Detect which cell encompasses the target text, then output its (x, y) center coordinate. 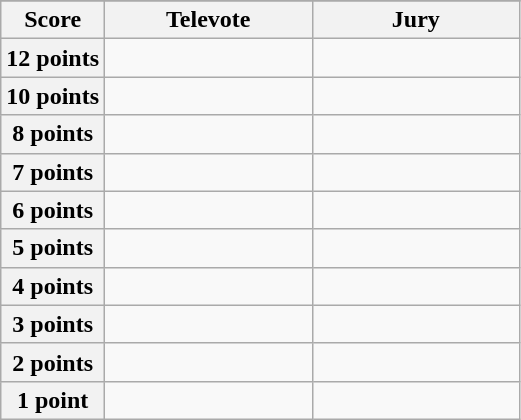
Televote (209, 20)
7 points (53, 172)
5 points (53, 248)
1 point (53, 400)
Jury (416, 20)
Score (53, 20)
3 points (53, 324)
6 points (53, 210)
10 points (53, 96)
12 points (53, 58)
2 points (53, 362)
4 points (53, 286)
8 points (53, 134)
